Identify which cell holds the provided text, then report its (x, y) central coordinate. 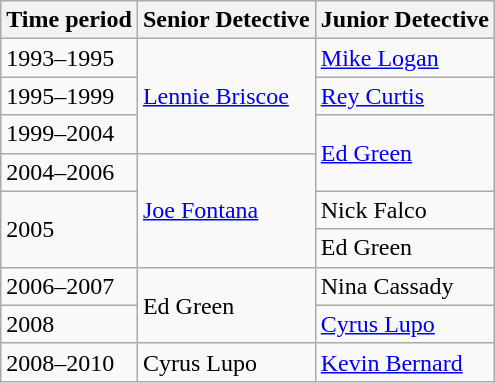
Junior Detective (404, 20)
Time period (70, 20)
2005 (70, 229)
1993–1995 (70, 58)
2008–2010 (70, 362)
2008 (70, 324)
2004–2006 (70, 172)
1999–2004 (70, 134)
Mike Logan (404, 58)
Lennie Briscoe (226, 96)
Kevin Bernard (404, 362)
Nina Cassady (404, 286)
1995–1999 (70, 96)
Joe Fontana (226, 210)
Rey Curtis (404, 96)
2006–2007 (70, 286)
Nick Falco (404, 210)
Senior Detective (226, 20)
